Pinpoint the cell where the given text exists, returning its [X, Y] midpoint coordinate. 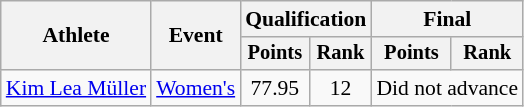
12 [340, 88]
Qualification [306, 19]
Final [447, 19]
Athlete [76, 36]
77.95 [274, 88]
Women's [196, 88]
Event [196, 36]
Did not advance [447, 88]
Kim Lea Müller [76, 88]
